Search for the cell housing the specified text and yield its [x, y] center coordinate. 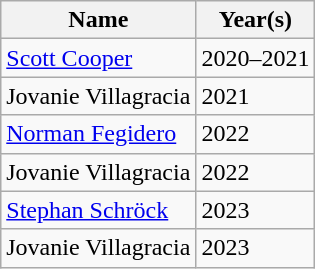
Year(s) [256, 20]
2020–2021 [256, 58]
Scott Cooper [98, 58]
Stephan Schröck [98, 210]
Name [98, 20]
2021 [256, 96]
Norman Fegidero [98, 134]
